Return [X, Y] of the center of cell containing provided text 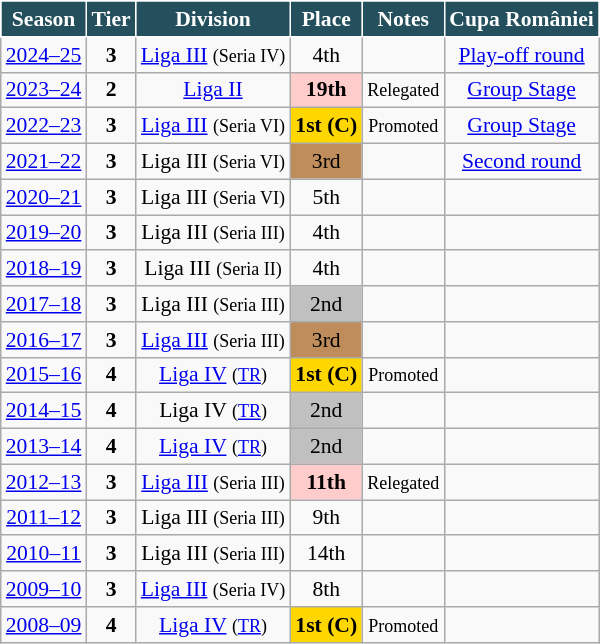
2013–14 [44, 447]
14th [326, 554]
2012–13 [44, 482]
Play-off round [522, 55]
2023–24 [44, 90]
2008–09 [44, 625]
5th [326, 197]
2010–11 [44, 554]
2015–16 [44, 375]
2014–15 [44, 411]
2009–10 [44, 589]
Season [44, 19]
9th [326, 518]
Notes [403, 19]
2018–19 [44, 269]
2022–23 [44, 126]
Tier [110, 19]
2011–12 [44, 518]
2017–18 [44, 304]
2016–17 [44, 340]
2020–21 [44, 197]
19th [326, 90]
2019–20 [44, 233]
2021–22 [44, 162]
Second round [522, 162]
Liga III (Seria II) [214, 269]
Place [326, 19]
2024–25 [44, 55]
Division [214, 19]
Cupa României [522, 19]
Liga II [214, 90]
11th [326, 482]
8th [326, 589]
2 [110, 90]
